Locate the cell with the specified text and output its [X, Y] center coordinate. 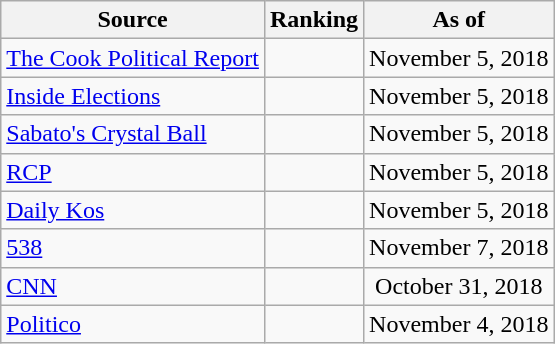
RCP [133, 172]
CNN [133, 286]
Ranking [314, 20]
November 7, 2018 [459, 248]
Source [133, 20]
Daily Kos [133, 210]
538 [133, 248]
The Cook Political Report [133, 58]
As of [459, 20]
Sabato's Crystal Ball [133, 134]
October 31, 2018 [459, 286]
Inside Elections [133, 96]
Politico [133, 324]
November 4, 2018 [459, 324]
